Capture the cell that displays the provided text and extract its [x, y] central coordinate. 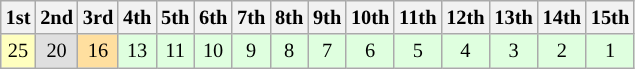
13th [514, 17]
12th [465, 17]
8th [289, 17]
11th [418, 17]
6th [213, 17]
13 [137, 51]
2 [562, 51]
9th [327, 17]
11 [175, 51]
1st [18, 17]
8 [289, 51]
4th [137, 17]
7th [251, 17]
20 [56, 51]
7 [327, 51]
10th [370, 17]
1 [610, 51]
25 [18, 51]
6 [370, 51]
5 [418, 51]
10 [213, 51]
2nd [56, 17]
4 [465, 51]
15th [610, 17]
5th [175, 17]
9 [251, 51]
3rd [98, 17]
16 [98, 51]
3 [514, 51]
14th [562, 17]
